Provide the (x, y) coordinate of the cell's center where the given text is located.  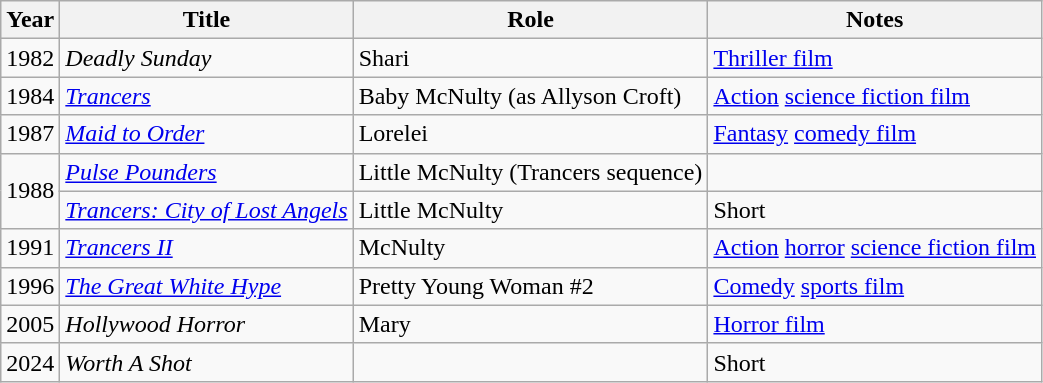
Little McNulty (530, 210)
Year (30, 20)
Shari (530, 58)
Action science fiction film (875, 96)
Little McNulty (Trancers sequence) (530, 172)
Comedy sports film (875, 286)
Worth A Shot (206, 362)
Hollywood Horror (206, 324)
Deadly Sunday (206, 58)
2024 (30, 362)
Trancers II (206, 248)
Role (530, 20)
Trancers: City of Lost Angels (206, 210)
Action horror science fiction film (875, 248)
McNulty (530, 248)
Notes (875, 20)
Baby McNulty (as Allyson Croft) (530, 96)
Trancers (206, 96)
The Great White Hype (206, 286)
1988 (30, 191)
Mary (530, 324)
Maid to Order (206, 134)
Lorelei (530, 134)
Pulse Pounders (206, 172)
Title (206, 20)
1996 (30, 286)
1987 (30, 134)
Pretty Young Woman #2 (530, 286)
1982 (30, 58)
1991 (30, 248)
Horror film (875, 324)
Thriller film (875, 58)
1984 (30, 96)
Fantasy comedy film (875, 134)
2005 (30, 324)
